Capture the cell that displays the provided text and extract its (x, y) central coordinate. 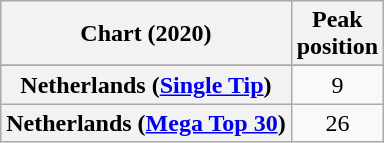
Netherlands (Single Tip) (146, 85)
9 (337, 85)
Netherlands (Mega Top 30) (146, 123)
Peakposition (337, 34)
Chart (2020) (146, 34)
26 (337, 123)
